Provide the [x, y] coordinate of the cell's center where the given text is located.  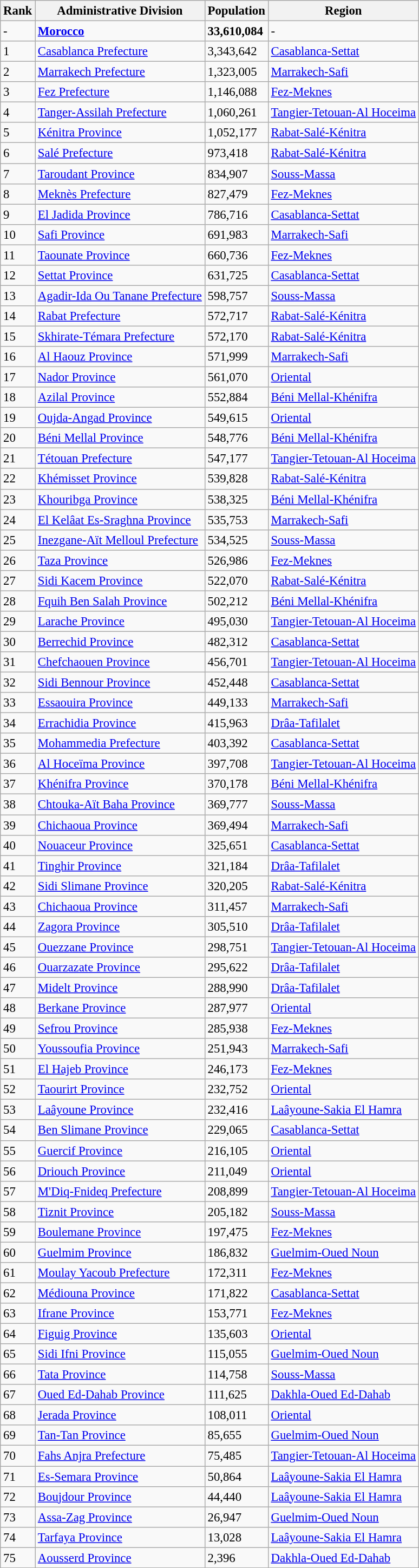
63 [18, 1314]
Al Hoceïma Province [120, 764]
50 [18, 1049]
9 [18, 214]
48 [18, 1008]
2 [18, 72]
Rabat Prefecture [120, 316]
369,777 [236, 805]
232,416 [236, 1110]
Marrakech Prefecture [120, 72]
305,510 [236, 927]
33,610,084 [236, 31]
452,448 [236, 683]
46 [18, 968]
561,070 [236, 377]
Berrechid Province [120, 642]
Taroudant Province [120, 174]
Larache Province [120, 622]
311,457 [236, 906]
3,343,642 [236, 51]
5 [18, 133]
216,105 [236, 1151]
Ouezzane Province [120, 947]
38 [18, 805]
1,146,088 [236, 92]
72 [18, 1497]
45 [18, 947]
205,182 [236, 1212]
Assa-Zag Province [120, 1517]
Oujda-Angad Province [120, 418]
Médiouna Province [120, 1293]
3 [18, 92]
44 [18, 927]
Salé Prefecture [120, 153]
21 [18, 459]
El Kelâat Es-Sraghna Province [120, 520]
Ifrane Province [120, 1314]
Es-Semara Province [120, 1476]
115,055 [236, 1354]
Oued Ed-Dahab Province [120, 1395]
15 [18, 336]
Fez Prefecture [120, 92]
75 [18, 1558]
786,716 [236, 214]
827,479 [236, 194]
Sidi Kacem Province [120, 581]
36 [18, 764]
Kénitra Province [120, 133]
Taourirt Province [120, 1089]
40 [18, 845]
33 [18, 703]
El Jadida Province [120, 214]
43 [18, 906]
58 [18, 1212]
834,907 [236, 174]
Khémisset Province [120, 479]
49 [18, 1029]
29 [18, 622]
56 [18, 1171]
74 [18, 1537]
Region [343, 11]
60 [18, 1252]
Azilal Province [120, 397]
73 [18, 1517]
28 [18, 601]
Tétouan Prefecture [120, 459]
571,999 [236, 357]
14 [18, 316]
298,751 [236, 947]
67 [18, 1395]
186,832 [236, 1252]
31 [18, 662]
70 [18, 1456]
Youssoufia Province [120, 1049]
598,757 [236, 296]
Administrative Division [120, 11]
Tan-Tan Province [120, 1435]
37 [18, 785]
Casablanca Prefecture [120, 51]
Nouaceur Province [120, 845]
Taounate Province [120, 255]
973,418 [236, 153]
55 [18, 1151]
495,030 [236, 622]
229,065 [236, 1131]
16 [18, 357]
456,701 [236, 662]
85,655 [236, 1435]
111,625 [236, 1395]
12 [18, 276]
25 [18, 540]
52 [18, 1089]
65 [18, 1354]
Boulemane Province [120, 1232]
62 [18, 1293]
Figuig Province [120, 1334]
30 [18, 642]
69 [18, 1435]
Sidi Ifni Province [120, 1354]
321,184 [236, 866]
552,884 [236, 397]
41 [18, 866]
34 [18, 723]
32 [18, 683]
Agadir-Ida Ou Tanane Prefecture [120, 296]
197,475 [236, 1232]
Boujdour Province [120, 1497]
572,170 [236, 336]
Khénifra Province [120, 785]
4 [18, 113]
251,943 [236, 1049]
Meknès Prefecture [120, 194]
Inezgane-Aït Melloul Prefecture [120, 540]
Safi Province [120, 234]
135,603 [236, 1334]
66 [18, 1375]
Ben Slimane Province [120, 1131]
Nador Province [120, 377]
17 [18, 377]
526,986 [236, 560]
24 [18, 520]
Sefrou Province [120, 1029]
114,758 [236, 1375]
Berkane Province [120, 1008]
39 [18, 825]
26 [18, 560]
370,178 [236, 785]
44,440 [236, 1497]
68 [18, 1415]
Tanger-Assilah Prefecture [120, 113]
397,708 [236, 764]
6 [18, 153]
10 [18, 234]
Ouarzazate Province [120, 968]
8 [18, 194]
287,977 [236, 1008]
208,899 [236, 1191]
660,736 [236, 255]
1 [18, 51]
1,052,177 [236, 133]
153,771 [236, 1314]
1,323,005 [236, 72]
246,173 [236, 1069]
2,396 [236, 1558]
Population [236, 11]
7 [18, 174]
Chtouka-Aït Baha Province [120, 805]
Chefchaouen Province [120, 662]
Taza Province [120, 560]
288,990 [236, 988]
57 [18, 1191]
522,070 [236, 581]
631,725 [236, 276]
1,060,261 [236, 113]
27 [18, 581]
415,963 [236, 723]
71 [18, 1476]
51 [18, 1069]
18 [18, 397]
59 [18, 1232]
Béni Mellal Province [120, 438]
449,133 [236, 703]
Guercif Province [120, 1151]
Fquih Ben Salah Province [120, 601]
Tinghir Province [120, 866]
Laâyoune Province [120, 1110]
Mohammedia Prefecture [120, 743]
Tarfaya Province [120, 1537]
369,494 [236, 825]
285,938 [236, 1029]
El Hajeb Province [120, 1069]
42 [18, 886]
691,983 [236, 234]
Tata Province [120, 1375]
26,947 [236, 1517]
13,028 [236, 1537]
295,622 [236, 968]
Tiznit Province [120, 1212]
Sidi Slimane Province [120, 886]
13 [18, 296]
403,392 [236, 743]
61 [18, 1273]
232,752 [236, 1089]
11 [18, 255]
Khouribga Province [120, 499]
47 [18, 988]
Zagora Province [120, 927]
549,615 [236, 418]
Guelmim Province [120, 1252]
Jerada Province [120, 1415]
538,325 [236, 499]
535,753 [236, 520]
172,311 [236, 1273]
54 [18, 1131]
534,525 [236, 540]
64 [18, 1334]
Aousserd Province [120, 1558]
539,828 [236, 479]
547,177 [236, 459]
171,822 [236, 1293]
572,717 [236, 316]
320,205 [236, 886]
35 [18, 743]
Fahs Anjra Prefecture [120, 1456]
108,011 [236, 1415]
211,049 [236, 1171]
22 [18, 479]
Midelt Province [120, 988]
Moulay Yacoub Prefecture [120, 1273]
53 [18, 1110]
Driouch Province [120, 1171]
502,212 [236, 601]
Rank [18, 11]
19 [18, 418]
Skhirate-Témara Prefecture [120, 336]
M'Diq-Fnideq Prefecture [120, 1191]
Essaouira Province [120, 703]
20 [18, 438]
Al Haouz Province [120, 357]
Sidi Bennour Province [120, 683]
325,651 [236, 845]
50,864 [236, 1476]
23 [18, 499]
482,312 [236, 642]
Settat Province [120, 276]
Errachidia Province [120, 723]
75,485 [236, 1456]
548,776 [236, 438]
Morocco [120, 31]
